Identify which cell holds the provided text, then report its (X, Y) central coordinate. 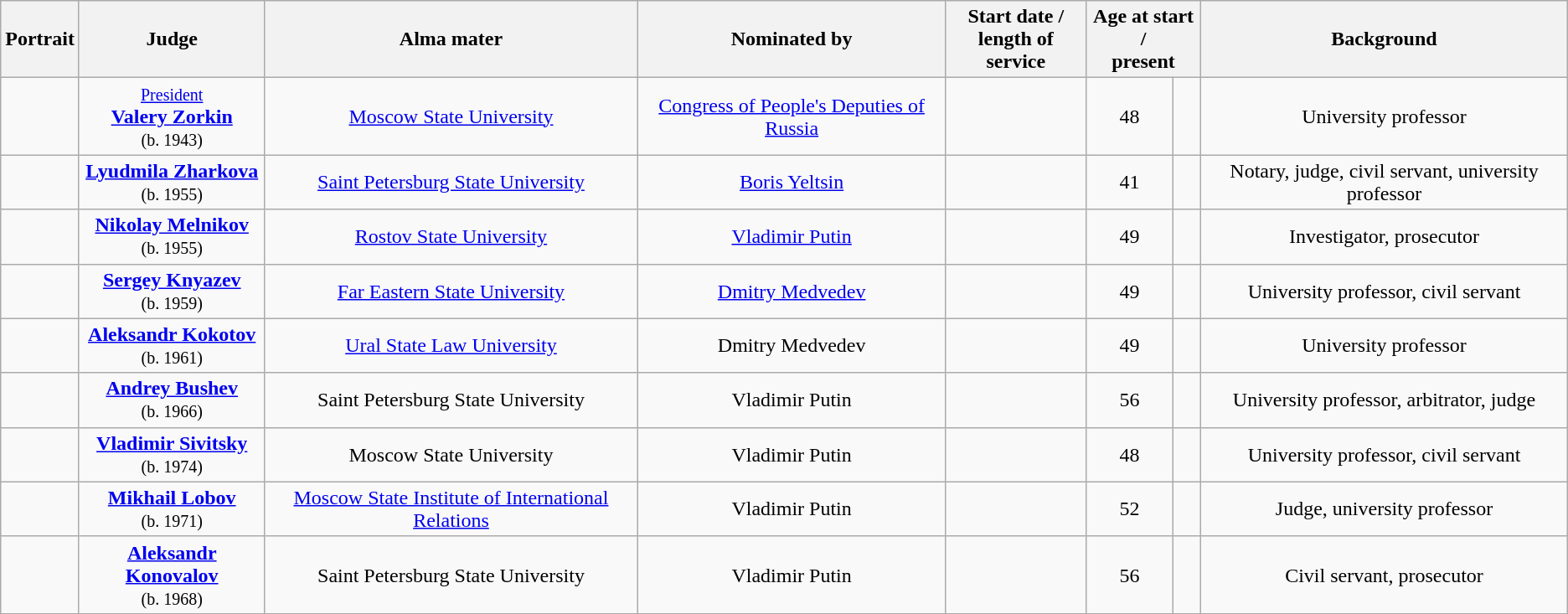
Boris Yeltsin (792, 183)
Aleksandr Konovalov(b. 1968) (172, 575)
52 (1129, 509)
Rostov State University (451, 236)
PresidentValery Zorkin(b. 1943) (172, 116)
Sergey Knyazev(b. 1959) (172, 292)
Far Eastern State University (451, 292)
Age at start /present (1142, 39)
Judge, university professor (1385, 509)
41 (1129, 183)
University professor, arbitrator, judge (1385, 400)
Alma mater (451, 39)
Moscow State Institute of International Relations (451, 509)
Aleksandr Kokotov(b. 1961) (172, 345)
Notary, judge, civil servant, university professor (1385, 183)
Nikolay Melnikov(b. 1955) (172, 236)
Mikhail Lobov(b. 1971) (172, 509)
Start date /length of service (1015, 39)
Civil servant, prosecutor (1385, 575)
Congress of People's Deputies of Russia (792, 116)
Nominated by (792, 39)
Portrait (40, 39)
Investigator, prosecutor (1385, 236)
Ural State Law University (451, 345)
Lyudmila Zharkova(b. 1955) (172, 183)
Vladimir Sivitsky(b. 1974) (172, 454)
Judge (172, 39)
Andrey Bushev(b. 1966) (172, 400)
Background (1385, 39)
